Return [x, y] of the center of cell containing provided text 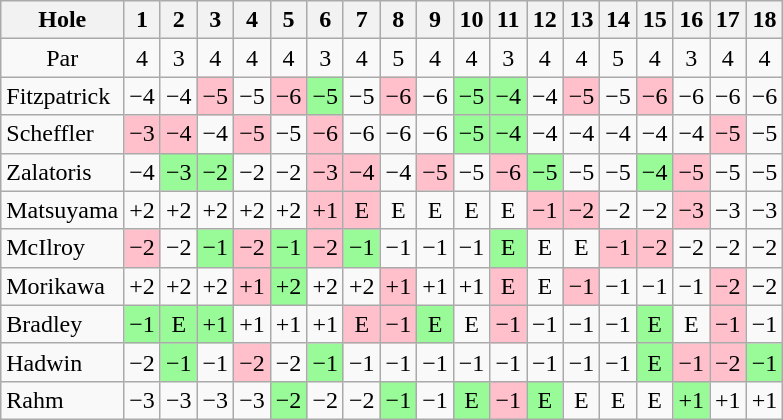
10 [472, 20]
12 [544, 20]
17 [728, 20]
Hadwin [62, 362]
1 [142, 20]
18 [764, 20]
8 [398, 20]
15 [654, 20]
2 [178, 20]
Hole [62, 20]
Fitzpatrick [62, 96]
11 [508, 20]
Zalatoris [62, 172]
16 [692, 20]
7 [362, 20]
6 [326, 20]
9 [436, 20]
Par [62, 58]
Rahm [62, 400]
Bradley [62, 324]
Scheffler [62, 134]
Morikawa [62, 286]
14 [618, 20]
McIlroy [62, 248]
13 [582, 20]
Matsuyama [62, 210]
